Find where the given text appears and provide that cell's center as [x, y] coordinate. 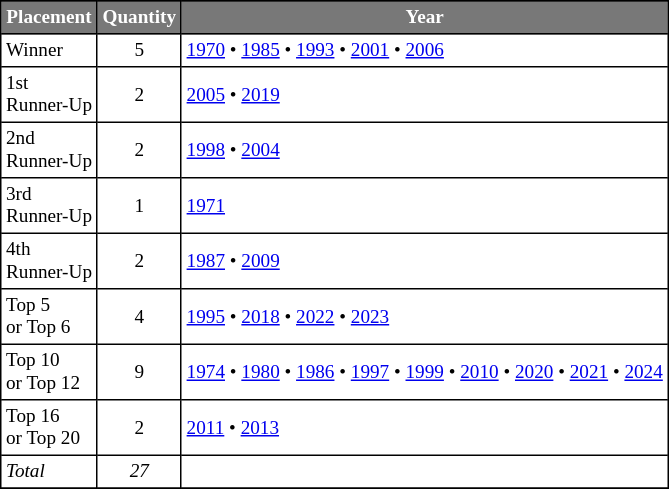
2011 • 2013 [424, 428]
5 [139, 50]
Year [424, 18]
1987 • 2009 [424, 261]
27 [139, 472]
Top 5 or Top 6 [49, 317]
4thRunner-Up [49, 261]
1995 • 2018 • 2022 • 2023 [424, 317]
Total [49, 472]
4 [139, 317]
Winner [49, 50]
2005 • 2019 [424, 95]
3rdRunner-Up [49, 206]
1974 • 1980 • 1986 • 1997 • 1999 • 2010 • 2020 • 2021 • 2024 [424, 372]
1970 • 1985 • 1993 • 2001 • 2006 [424, 50]
1stRunner-Up [49, 95]
Top 10or Top 12 [49, 372]
1998 • 2004 [424, 150]
Quantity [139, 18]
Top 16or Top 20 [49, 428]
Placement [49, 18]
2ndRunner-Up [49, 150]
1 [139, 206]
1971 [424, 206]
9 [139, 372]
